Scan for the cell matching the given text and deliver its [x, y] coordinate at center. 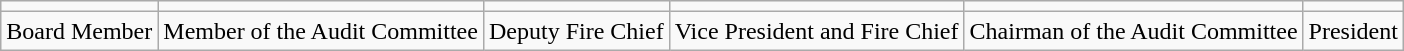
Chairman of the Audit Committee [1134, 31]
Deputy Fire Chief [576, 31]
Member of the Audit Committee [321, 31]
President [1353, 31]
Vice President and Fire Chief [816, 31]
Board Member [80, 31]
